Determine the (X, Y) coordinate at the center of the cell enclosing the given text.  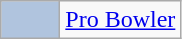
Pro Bowler (120, 20)
